Provide the [x, y] coordinate of the cell's center where the given text is located.  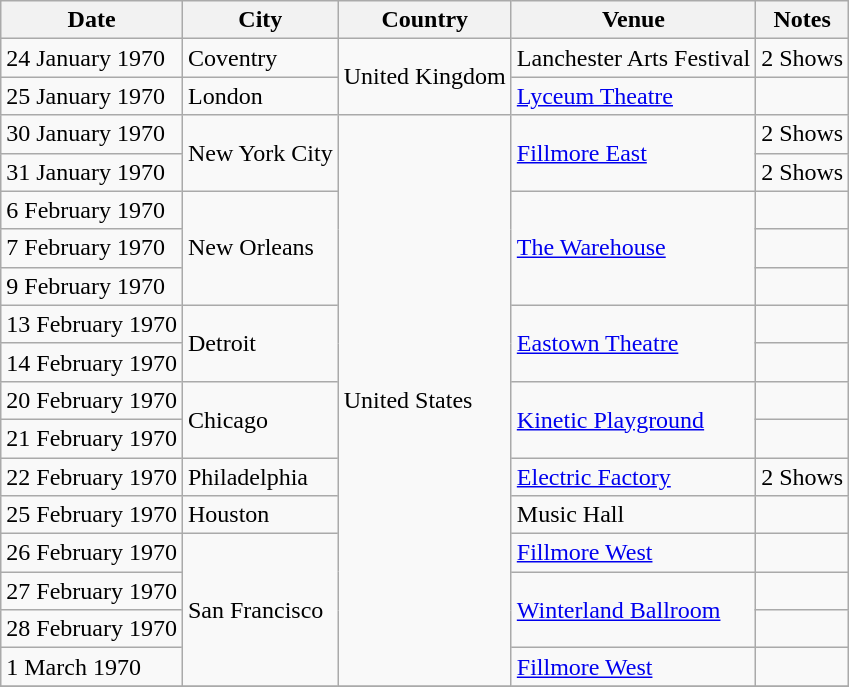
London [260, 96]
Winterland Ballroom [633, 610]
New York City [260, 153]
City [260, 20]
13 February 1970 [92, 324]
Lanchester Arts Festival [633, 58]
6 February 1970 [92, 210]
Notes [802, 20]
25 February 1970 [92, 515]
Electric Factory [633, 477]
Coventry [260, 58]
26 February 1970 [92, 553]
28 February 1970 [92, 629]
Country [424, 20]
20 February 1970 [92, 400]
22 February 1970 [92, 477]
25 January 1970 [92, 96]
9 February 1970 [92, 286]
Eastown Theatre [633, 343]
Venue [633, 20]
Music Hall [633, 515]
21 February 1970 [92, 438]
Chicago [260, 419]
San Francisco [260, 610]
Date [92, 20]
United Kingdom [424, 77]
31 January 1970 [92, 172]
Fillmore East [633, 153]
Kinetic Playground [633, 419]
24 January 1970 [92, 58]
Detroit [260, 343]
New Orleans [260, 248]
30 January 1970 [92, 134]
Lyceum Theatre [633, 96]
1 March 1970 [92, 667]
14 February 1970 [92, 362]
Philadelphia [260, 477]
27 February 1970 [92, 591]
United States [424, 400]
The Warehouse [633, 248]
7 February 1970 [92, 248]
Houston [260, 515]
